Provide the (x, y) coordinate of the cell's center where the given text is located.  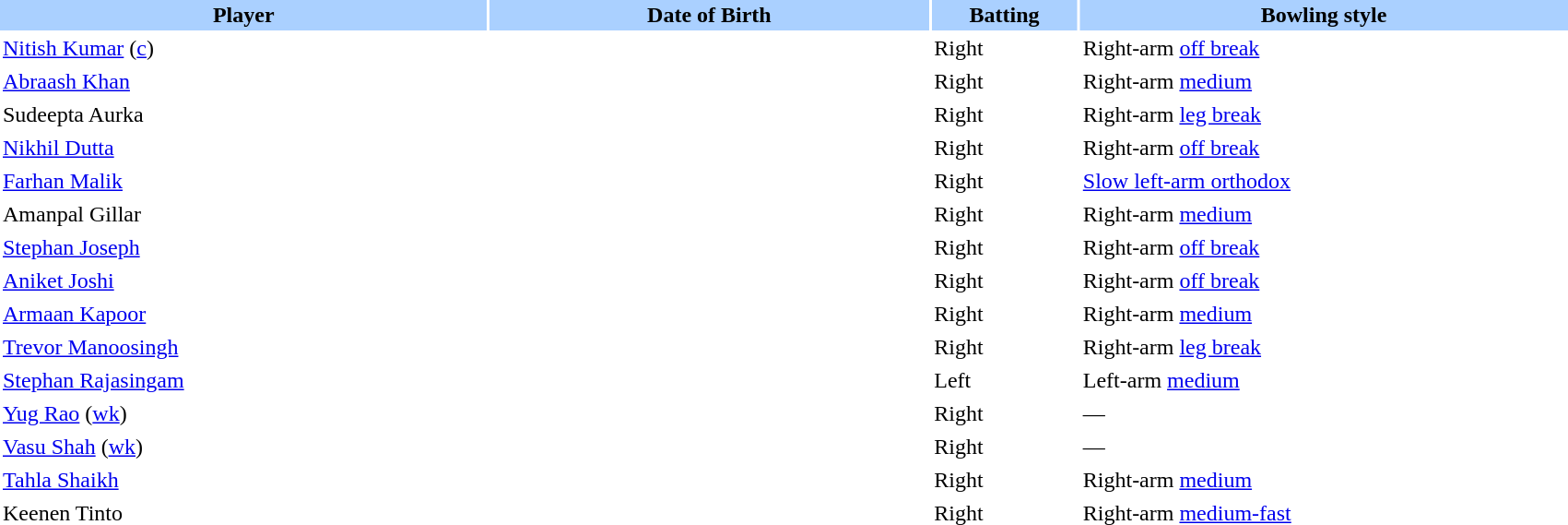
Nitish Kumar (c) (243, 48)
Tahla Shaikh (243, 480)
Batting (1005, 15)
Bowling style (1324, 15)
Aniket Joshi (243, 280)
Abraash Khan (243, 81)
Armaan Kapoor (243, 314)
Yug Rao (wk) (243, 413)
Slow left-arm orthodox (1324, 181)
Trevor Manoosingh (243, 347)
Player (243, 15)
Stephan Rajasingam (243, 380)
Vasu Shah (wk) (243, 447)
Date of Birth (710, 15)
Stephan Joseph (243, 247)
Left (1005, 380)
Farhan Malik (243, 181)
Nikhil Dutta (243, 148)
Amanpal Gillar (243, 214)
Left-arm medium (1324, 380)
Sudeepta Aurka (243, 114)
